From the cell containing the given text, extract its center point as (X, Y) coordinate. 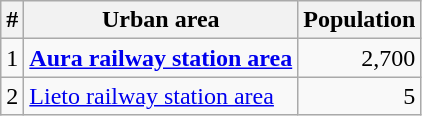
5 (360, 96)
# (12, 20)
2,700 (360, 58)
2 (12, 96)
Population (360, 20)
Lieto railway station area (161, 96)
1 (12, 58)
Urban area (161, 20)
Aura railway station area (161, 58)
